Identify which cell holds the provided text, then report its [X, Y] central coordinate. 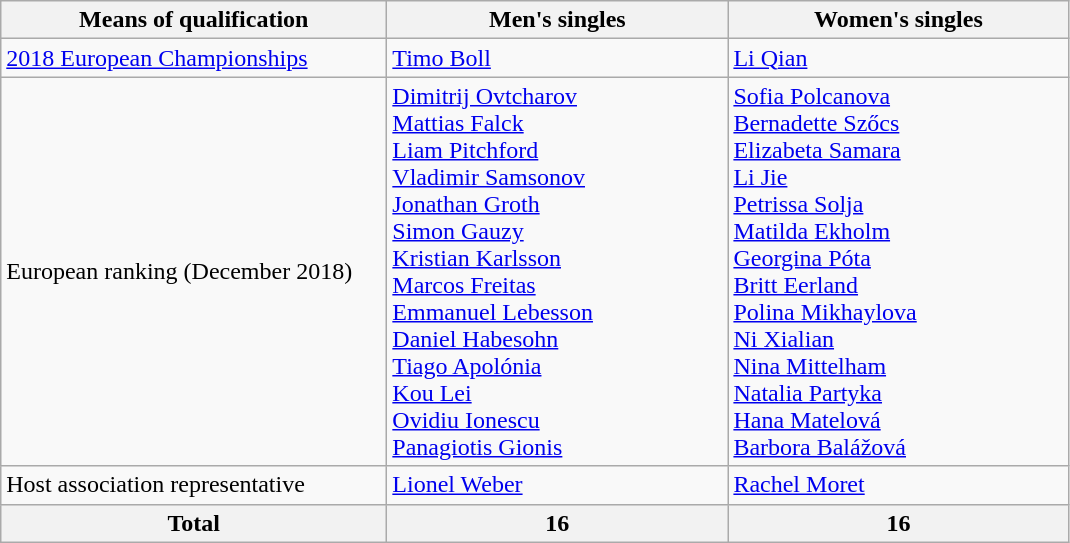
Lionel Weber [558, 485]
Timo Boll [558, 58]
2018 European Championships [194, 58]
Host association representative [194, 485]
Men's singles [558, 20]
Li Qian [898, 58]
European ranking (December 2018) [194, 272]
Rachel Moret [898, 485]
Means of qualification [194, 20]
Women's singles [898, 20]
Total [194, 523]
